From the cell containing the given text, extract its center point as [X, Y] coordinate. 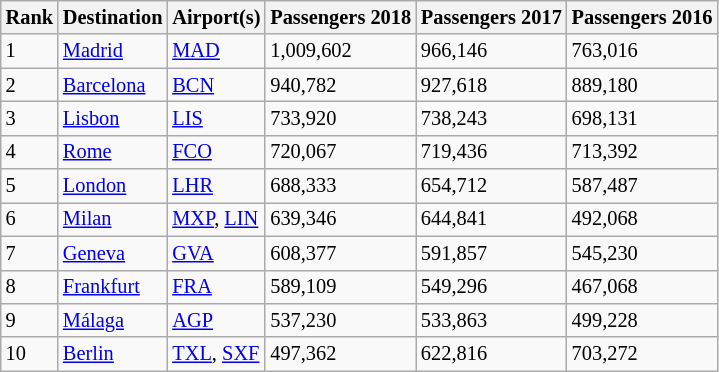
688,333 [340, 186]
Madrid [112, 51]
Lisbon [112, 118]
AGP [216, 320]
533,863 [492, 320]
9 [30, 320]
549,296 [492, 287]
2 [30, 85]
698,131 [642, 118]
497,362 [340, 354]
713,392 [642, 152]
608,377 [340, 253]
4 [30, 152]
Milan [112, 219]
LHR [216, 186]
720,067 [340, 152]
889,180 [642, 85]
Destination [112, 17]
763,016 [642, 51]
Frankfurt [112, 287]
492,068 [642, 219]
499,228 [642, 320]
467,068 [642, 287]
703,272 [642, 354]
London [112, 186]
Berlin [112, 354]
1 [30, 51]
MAD [216, 51]
FRA [216, 287]
MXP, LIN [216, 219]
FCO [216, 152]
622,816 [492, 354]
Passengers 2017 [492, 17]
591,857 [492, 253]
719,436 [492, 152]
738,243 [492, 118]
LIS [216, 118]
10 [30, 354]
589,109 [340, 287]
Barcelona [112, 85]
940,782 [340, 85]
8 [30, 287]
Airport(s) [216, 17]
537,230 [340, 320]
639,346 [340, 219]
Rank [30, 17]
Geneva [112, 253]
7 [30, 253]
5 [30, 186]
1,009,602 [340, 51]
BCN [216, 85]
TXL, SXF [216, 354]
Passengers 2016 [642, 17]
587,487 [642, 186]
644,841 [492, 219]
Rome [112, 152]
6 [30, 219]
Passengers 2018 [340, 17]
966,146 [492, 51]
654,712 [492, 186]
3 [30, 118]
927,618 [492, 85]
545,230 [642, 253]
GVA [216, 253]
733,920 [340, 118]
Málaga [112, 320]
